Provide the (x, y) coordinate of the cell's center where the given text is located.  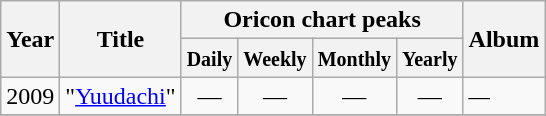
Yearly (430, 58)
Weekly (275, 58)
Monthly (354, 58)
Daily (210, 58)
2009 (30, 96)
Oricon chart peaks (322, 20)
"Yuudachi" (120, 96)
Album (504, 39)
Title (120, 39)
Year (30, 39)
